Pinpoint the cell where the given text exists, returning its [x, y] midpoint coordinate. 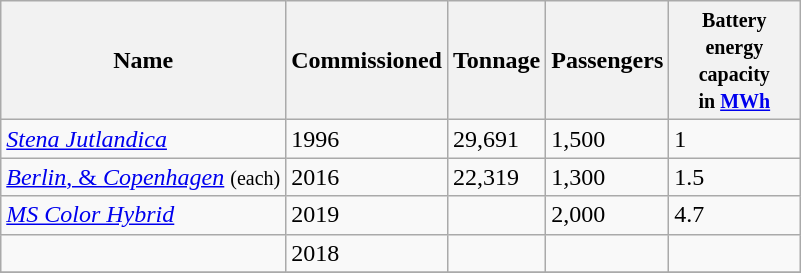
1 [734, 139]
Passengers [608, 60]
4.7 [734, 215]
MS Color Hybrid [144, 215]
2019 [367, 215]
1,300 [608, 177]
22,319 [496, 177]
Commissioned [367, 60]
1996 [367, 139]
Stena Jutlandica [144, 139]
Batteryenergycapacityin MWh [734, 60]
Tonnage [496, 60]
Berlin, & Copenhagen (each) [144, 177]
2016 [367, 177]
29,691 [496, 139]
2018 [367, 253]
2,000 [608, 215]
1,500 [608, 139]
Name [144, 60]
1.5 [734, 177]
